For the text-containing cell, return its midpoint in [x, y] coordinate format. 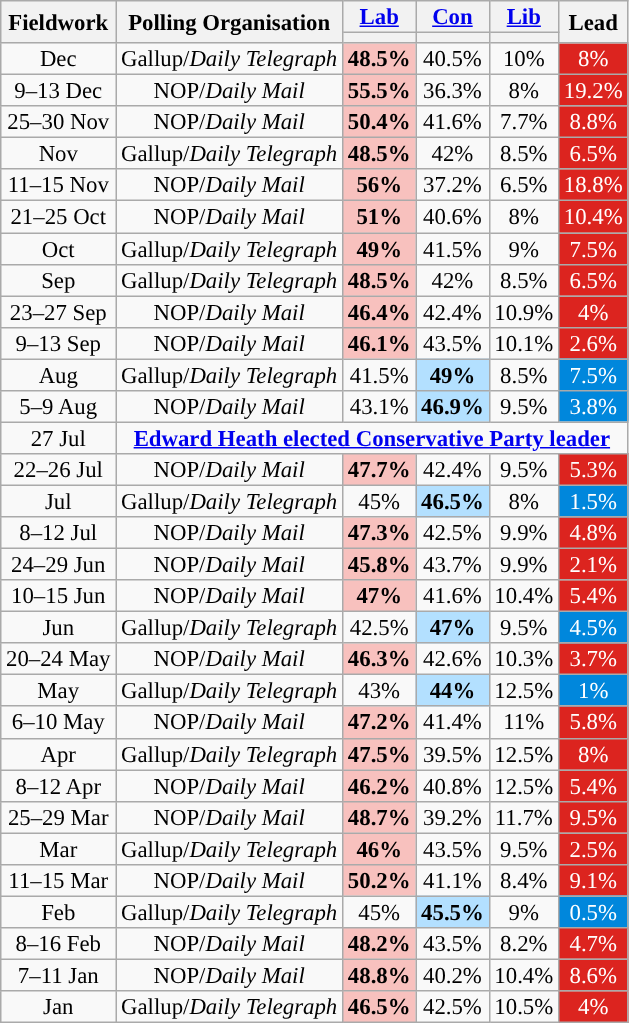
23–27 Sep [58, 312]
11.7% [524, 817]
39.2% [452, 817]
Jun [58, 628]
4.8% [592, 533]
40.5% [452, 59]
40.6% [452, 217]
May [58, 691]
43.1% [380, 407]
Sep [58, 280]
8–16 Feb [58, 944]
Fieldwork [58, 22]
Feb [58, 912]
46.9% [452, 407]
46% [380, 849]
Aug [58, 375]
48.2% [380, 944]
Jan [58, 1007]
Lib [524, 17]
46.4% [380, 312]
45.5% [452, 912]
46.3% [380, 659]
18.8% [592, 186]
4.5% [592, 628]
50.2% [380, 881]
40.8% [452, 786]
47.3% [380, 533]
Nov [58, 154]
8.6% [592, 975]
9–13 Sep [58, 343]
5–9 Aug [58, 407]
7–11 Jan [58, 975]
10.9% [524, 312]
46.2% [380, 786]
45.8% [380, 565]
1.5% [592, 501]
42.6% [452, 659]
8.8% [592, 122]
3.8% [592, 407]
9.1% [592, 881]
10% [524, 59]
2.5% [592, 849]
Lab [380, 17]
5.8% [592, 723]
2.6% [592, 343]
25–29 Mar [58, 817]
Jul [58, 501]
44% [452, 691]
11–15 Mar [58, 881]
Oct [58, 249]
Mar [58, 849]
37.2% [452, 186]
43% [380, 691]
Apr [58, 754]
5.3% [592, 470]
Dec [58, 59]
48.7% [380, 817]
41.1% [452, 881]
9–13 Dec [58, 91]
20–24 May [58, 659]
4.7% [592, 944]
39.5% [452, 754]
8.4% [524, 881]
6–10 May [58, 723]
8.2% [524, 944]
24–29 Jun [58, 565]
27 Jul [58, 438]
7.7% [524, 122]
47.2% [380, 723]
36.3% [452, 91]
21–25 Oct [58, 217]
47.5% [380, 754]
3.7% [592, 659]
46.1% [380, 343]
10.3% [524, 659]
51% [380, 217]
56% [380, 186]
50.4% [380, 122]
10.1% [524, 343]
Lead [592, 22]
Edward Heath elected Conservative Party leader [372, 438]
55.5% [380, 91]
Polling Organisation [230, 22]
40.2% [452, 975]
Con [452, 17]
11–15 Nov [58, 186]
48.8% [380, 975]
10–15 Jun [58, 596]
1% [592, 691]
41.4% [452, 723]
8–12 Jul [58, 533]
10.5% [524, 1007]
47.7% [380, 470]
8–12 Apr [58, 786]
22–26 Jul [58, 470]
19.2% [592, 91]
2.1% [592, 565]
43.7% [452, 565]
25–30 Nov [58, 122]
11% [524, 723]
0.5% [592, 912]
